Find where the given text appears and provide that cell's center as [x, y] coordinate. 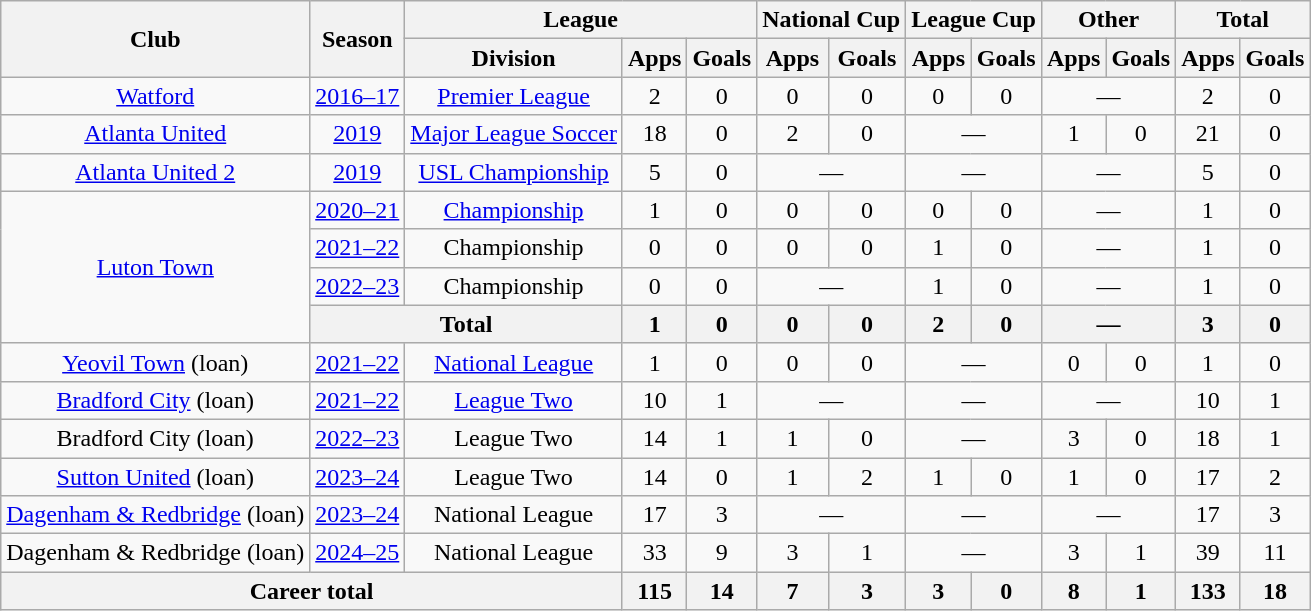
21 [1208, 134]
Season [358, 39]
2020–21 [358, 210]
Division [514, 58]
7 [793, 591]
Atlanta United [156, 134]
Major League Soccer [514, 134]
Atlanta United 2 [156, 172]
2024–25 [358, 553]
Watford [156, 96]
League [581, 20]
2016–17 [358, 96]
115 [654, 591]
Premier League [514, 96]
39 [1208, 553]
11 [1275, 553]
League Cup [974, 20]
9 [722, 553]
Other [1108, 20]
Luton Town [156, 267]
Yeovil Town (loan) [156, 362]
33 [654, 553]
Club [156, 39]
8 [1073, 591]
USL Championship [514, 172]
133 [1208, 591]
Career total [312, 591]
Sutton United (loan) [156, 477]
National Cup [832, 20]
